Search for the cell housing the specified text and yield its [X, Y] center coordinate. 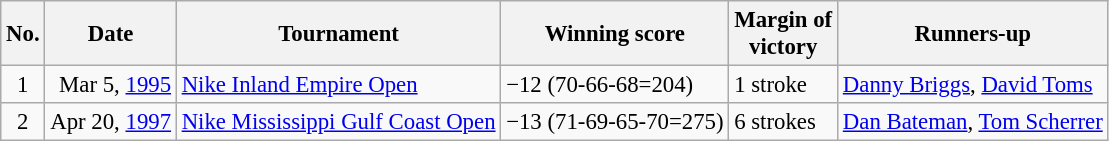
Winning score [615, 34]
Margin ofvictory [784, 34]
−12 (70-66-68=204) [615, 85]
−13 (71-69-65-70=275) [615, 122]
2 [23, 122]
Tournament [338, 34]
Mar 5, 1995 [110, 85]
Date [110, 34]
Danny Briggs, David Toms [974, 85]
6 strokes [784, 122]
Nike Mississippi Gulf Coast Open [338, 122]
Dan Bateman, Tom Scherrer [974, 122]
1 stroke [784, 85]
Nike Inland Empire Open [338, 85]
No. [23, 34]
Apr 20, 1997 [110, 122]
Runners-up [974, 34]
1 [23, 85]
